For the text-containing cell, return its midpoint in [X, Y] coordinate format. 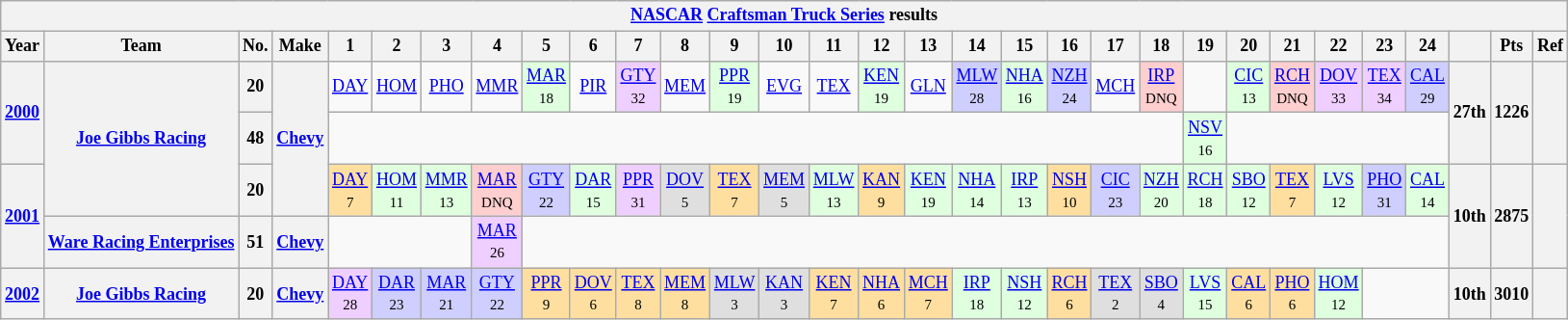
Team [141, 46]
RCH6 [1069, 294]
NHA6 [882, 294]
13 [928, 46]
19 [1205, 46]
14 [976, 46]
MEM8 [685, 294]
17 [1116, 46]
4 [497, 46]
PPR19 [733, 87]
1226 [1511, 112]
Ref [1551, 46]
21 [1293, 46]
NHA16 [1024, 87]
CAL14 [1428, 190]
DAY7 [350, 190]
PHO [447, 87]
DOV33 [1338, 87]
NASCAR Craftsman Truck Series results [784, 15]
HOM11 [397, 190]
MCH7 [928, 294]
CIC13 [1249, 87]
11 [834, 46]
Make [300, 46]
18 [1162, 46]
2001 [23, 216]
CIC23 [1116, 190]
2002 [23, 294]
GTY32 [638, 87]
CAL29 [1428, 87]
51 [256, 242]
NHA14 [976, 190]
IRP13 [1024, 190]
No. [256, 46]
MEM5 [784, 190]
MEM [685, 87]
10 [784, 46]
MAR18 [547, 87]
KEN7 [834, 294]
DAR15 [593, 190]
MLW28 [976, 87]
12 [882, 46]
KAN3 [784, 294]
NZH20 [1162, 190]
LVS15 [1205, 294]
3 [447, 46]
24 [1428, 46]
PIR [593, 87]
2875 [1511, 216]
PPR31 [638, 190]
5 [547, 46]
NSV16 [1205, 139]
KAN9 [882, 190]
EVG [784, 87]
MLW13 [834, 190]
3010 [1511, 294]
TEX2 [1116, 294]
MMR [497, 87]
SBO4 [1162, 294]
LVS12 [1338, 190]
23 [1384, 46]
2 [397, 46]
9 [733, 46]
IRPDNQ [1162, 87]
GLN [928, 87]
27th [1469, 112]
TEX34 [1384, 87]
22 [1338, 46]
MAR26 [497, 242]
NSH10 [1069, 190]
6 [593, 46]
RCHDNQ [1293, 87]
16 [1069, 46]
PHO6 [1293, 294]
MCH [1116, 87]
TEX [834, 87]
1 [350, 46]
Ware Racing Enterprises [141, 242]
MARDNQ [497, 190]
2000 [23, 112]
MMR13 [447, 190]
MAR21 [447, 294]
48 [256, 139]
7 [638, 46]
IRP18 [976, 294]
8 [685, 46]
HOM12 [1338, 294]
RCH18 [1205, 190]
Pts [1511, 46]
DAY [350, 87]
CAL6 [1249, 294]
DOV5 [685, 190]
15 [1024, 46]
NZH24 [1069, 87]
Year [23, 46]
PPR9 [547, 294]
DAR23 [397, 294]
DAY28 [350, 294]
HOM [397, 87]
DOV6 [593, 294]
NSH12 [1024, 294]
PHO31 [1384, 190]
TEX8 [638, 294]
SBO12 [1249, 190]
MLW3 [733, 294]
